Identify which cell holds the provided text, then report its (x, y) central coordinate. 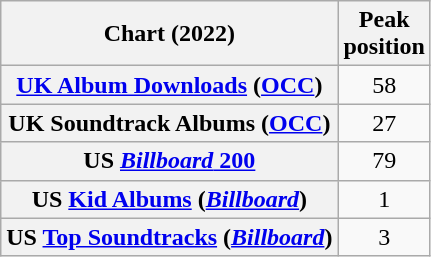
27 (384, 123)
58 (384, 85)
Chart (2022) (170, 34)
UK Album Downloads (OCC) (170, 85)
79 (384, 161)
UK Soundtrack Albums (OCC) (170, 123)
1 (384, 199)
US Billboard 200 (170, 161)
US Kid Albums (Billboard) (170, 199)
3 (384, 237)
US Top Soundtracks (Billboard) (170, 237)
Peakposition (384, 34)
